Detect which cell encompasses the target text, then output its (x, y) center coordinate. 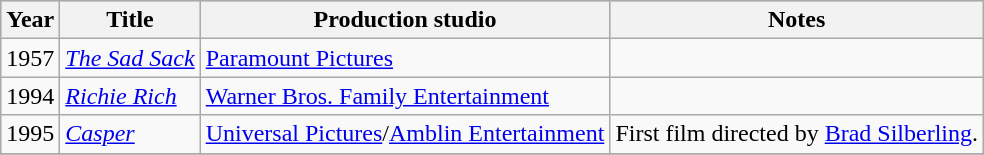
1994 (30, 96)
Title (130, 20)
The Sad Sack (130, 58)
Universal Pictures/Amblin Entertainment (405, 134)
Casper (130, 134)
1995 (30, 134)
1957 (30, 58)
First film directed by Brad Silberling. (797, 134)
Notes (797, 20)
Richie Rich (130, 96)
Paramount Pictures (405, 58)
Warner Bros. Family Entertainment (405, 96)
Year (30, 20)
Production studio (405, 20)
